Detect which cell encompasses the target text, then output its [X, Y] center coordinate. 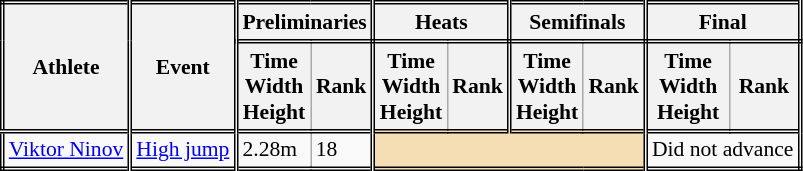
Athlete [66, 67]
Final [722, 22]
Preliminaries [304, 22]
Heats [441, 22]
Event [183, 67]
Viktor Ninov [66, 150]
Semifinals [577, 22]
2.28m [274, 150]
18 [342, 150]
High jump [183, 150]
Did not advance [722, 150]
